Return (x, y) of the center of cell containing provided text 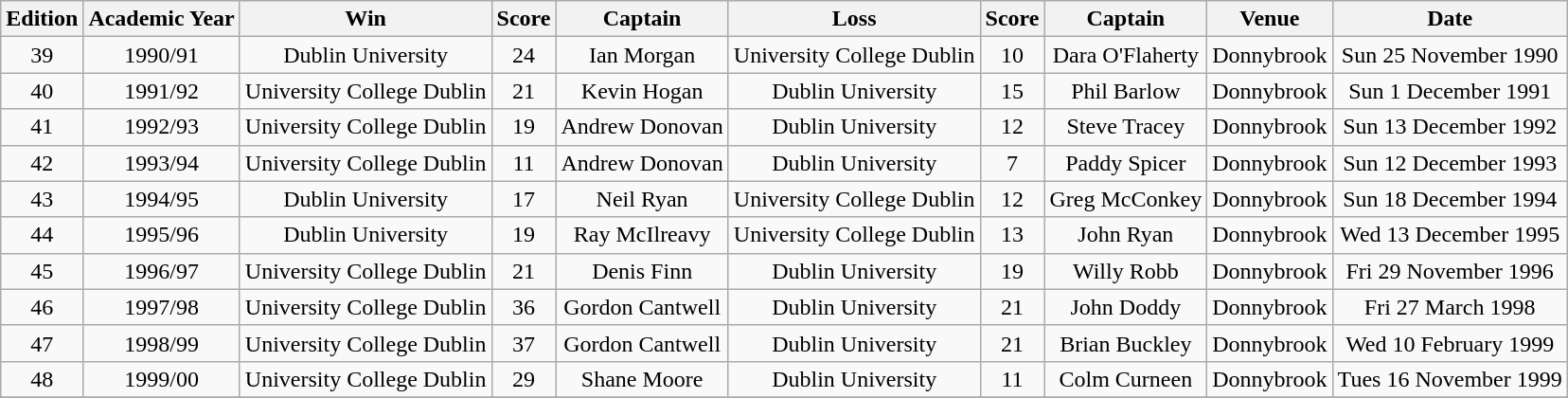
43 (42, 199)
1991/92 (161, 91)
Colm Curneen (1126, 379)
29 (524, 379)
1990/91 (161, 55)
10 (1012, 55)
1993/94 (161, 163)
1994/95 (161, 199)
15 (1012, 91)
Venue (1270, 19)
37 (524, 343)
Sun 13 December 1992 (1450, 127)
39 (42, 55)
Sun 1 December 1991 (1450, 91)
1999/00 (161, 379)
Academic Year (161, 19)
17 (524, 199)
Win (365, 19)
John Doddy (1126, 307)
Steve Tracey (1126, 127)
1998/99 (161, 343)
Sun 25 November 1990 (1450, 55)
1996/97 (161, 271)
1997/98 (161, 307)
Willy Robb (1126, 271)
47 (42, 343)
Sun 18 December 1994 (1450, 199)
Fri 29 November 1996 (1450, 271)
Phil Barlow (1126, 91)
1992/93 (161, 127)
Tues 16 November 1999 (1450, 379)
41 (42, 127)
46 (42, 307)
Loss (854, 19)
Fri 27 March 1998 (1450, 307)
Wed 10 February 1999 (1450, 343)
Neil Ryan (642, 199)
Shane Moore (642, 379)
Dara O'Flaherty (1126, 55)
Greg McConkey (1126, 199)
40 (42, 91)
Ian Morgan (642, 55)
Wed 13 December 1995 (1450, 235)
7 (1012, 163)
Brian Buckley (1126, 343)
Date (1450, 19)
48 (42, 379)
Edition (42, 19)
45 (42, 271)
24 (524, 55)
13 (1012, 235)
44 (42, 235)
Paddy Spicer (1126, 163)
Ray McIlreavy (642, 235)
Kevin Hogan (642, 91)
John Ryan (1126, 235)
36 (524, 307)
Denis Finn (642, 271)
42 (42, 163)
1995/96 (161, 235)
Sun 12 December 1993 (1450, 163)
